Return [x, y] of the center of cell containing provided text 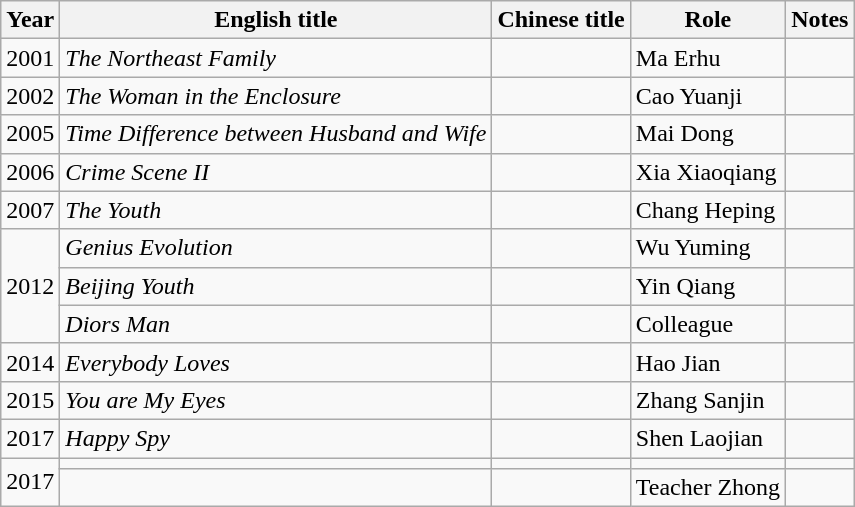
Xia Xiaoqiang [708, 172]
2006 [30, 172]
Cao Yuanji [708, 96]
English title [276, 20]
Ma Erhu [708, 58]
2007 [30, 210]
2002 [30, 96]
Colleague [708, 324]
Crime Scene II [276, 172]
2015 [30, 400]
The Youth [276, 210]
2014 [30, 362]
Beijing Youth [276, 286]
Role [708, 20]
Hao Jian [708, 362]
Happy Spy [276, 438]
Chinese title [561, 20]
Zhang Sanjin [708, 400]
Yin Qiang [708, 286]
Everybody Loves [276, 362]
Wu Yuming [708, 248]
The Woman in the Enclosure [276, 96]
Chang Heping [708, 210]
Notes [820, 20]
Mai Dong [708, 134]
Year [30, 20]
Genius Evolution [276, 248]
2012 [30, 286]
2001 [30, 58]
The Northeast Family [276, 58]
Time Difference between Husband and Wife [276, 134]
You are My Eyes [276, 400]
Diors Man [276, 324]
2005 [30, 134]
Teacher Zhong [708, 488]
Shen Laojian [708, 438]
